Detect which cell encompasses the target text, then output its [x, y] center coordinate. 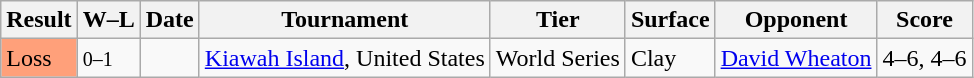
Result [39, 20]
Loss [39, 58]
Surface [670, 20]
W–L [108, 20]
Opponent [796, 20]
World Series [558, 58]
Kiawah Island, United States [344, 58]
0–1 [108, 58]
Tier [558, 20]
Tournament [344, 20]
Date [170, 20]
4–6, 4–6 [924, 58]
Clay [670, 58]
Score [924, 20]
David Wheaton [796, 58]
